Return (x, y) of the center of cell containing provided text 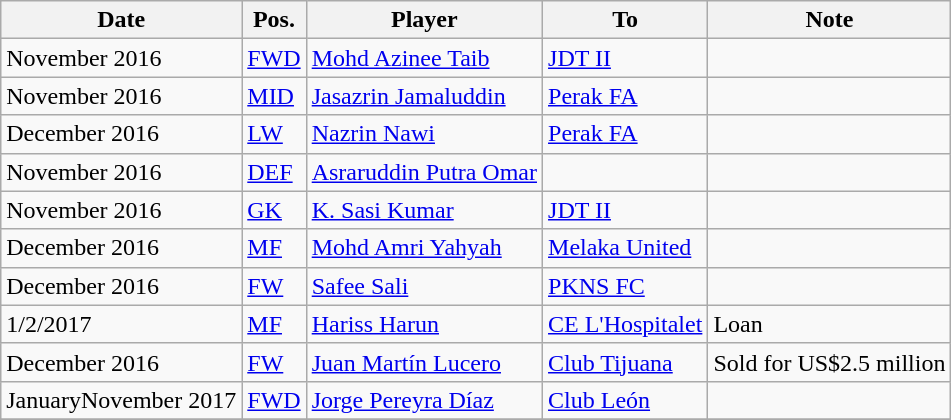
Mohd Amri Yahyah (424, 248)
Melaka United (626, 248)
MID (274, 96)
Pos. (274, 20)
1/2/2017 (122, 324)
Jasazrin Jamaluddin (424, 96)
Club León (626, 400)
Player (424, 20)
GK (274, 210)
Safee Sali (424, 286)
DEF (274, 172)
Jorge Pereyra Díaz (424, 400)
LW (274, 134)
Loan (830, 324)
K. Sasi Kumar (424, 210)
Club Tijuana (626, 362)
CE L'Hospitalet (626, 324)
Mohd Azinee Taib (424, 58)
To (626, 20)
Hariss Harun (424, 324)
Asraruddin Putra Omar (424, 172)
JanuaryNovember 2017 (122, 400)
Juan Martín Lucero (424, 362)
Date (122, 20)
Sold for US$2.5 million (830, 362)
Nazrin Nawi (424, 134)
Note (830, 20)
PKNS FC (626, 286)
